For the text-containing cell, return its midpoint in [x, y] coordinate format. 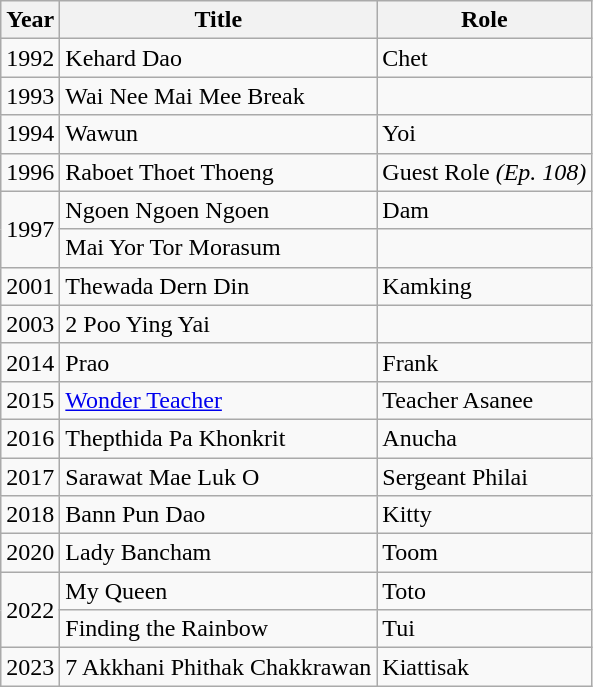
1993 [30, 96]
Mai Yor Tor Morasum [218, 248]
2023 [30, 667]
1997 [30, 229]
Wawun [218, 134]
Kiattisak [484, 667]
Frank [484, 362]
Sergeant Philai [484, 477]
Kitty [484, 515]
Yoi [484, 134]
Finding the Rainbow [218, 629]
Sarawat Mae Luk O [218, 477]
1994 [30, 134]
Title [218, 20]
2016 [30, 438]
2020 [30, 553]
Toto [484, 591]
Bann Pun Dao [218, 515]
2018 [30, 515]
Raboet Thoet Thoeng [218, 172]
2017 [30, 477]
Year [30, 20]
2015 [30, 400]
Wonder Teacher [218, 400]
Lady Bancham [218, 553]
2014 [30, 362]
Dam [484, 210]
Thewada Dern Din [218, 286]
Toom [484, 553]
Anucha [484, 438]
Thepthida Pa Khonkrit [218, 438]
Chet [484, 58]
2003 [30, 324]
Guest Role (Ep. 108) [484, 172]
1996 [30, 172]
1992 [30, 58]
Teacher Asanee [484, 400]
Tui [484, 629]
2001 [30, 286]
Kamking [484, 286]
Wai Nee Mai Mee Break [218, 96]
2 Poo Ying Yai [218, 324]
My Queen [218, 591]
Kehard Dao [218, 58]
Ngoen Ngoen Ngoen [218, 210]
7 Akkhani Phithak Chakkrawan [218, 667]
Role [484, 20]
2022 [30, 610]
Prao [218, 362]
